Output the [x, y] coordinate of the center of the cell containing the given text.  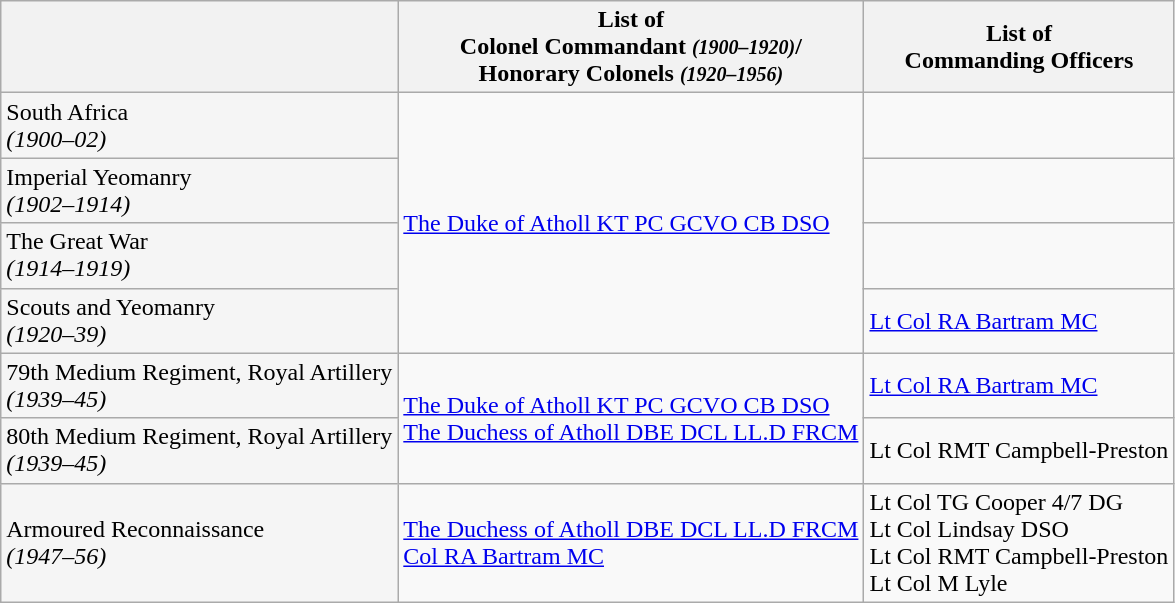
Lt Col RMT Campbell-Preston [1019, 450]
The Duchess of Atholl DBE DCL LL.D FRCMCol RA Bartram MC [631, 542]
Imperial Yeomanry(1902–1914) [200, 190]
List of Colonel Commandant (1900–1920)/Honorary Colonels (1920–1956) [631, 47]
79th Medium Regiment, Royal Artillery(1939–45) [200, 386]
Lt Col TG Cooper 4/7 DGLt Col Lindsay DSOLt Col RMT Campbell-PrestonLt Col M Lyle [1019, 542]
Scouts and Yeomanry(1920–39) [200, 320]
List of Commanding Officers [1019, 47]
Armoured Reconnaissance(1947–56) [200, 542]
The Duke of Atholl KT PC GCVO CB DSOThe Duchess of Atholl DBE DCL LL.D FRCM [631, 418]
The Great War (1914–1919) [200, 256]
The Duke of Atholl KT PC GCVO CB DSO [631, 223]
South Africa(1900–02) [200, 126]
80th Medium Regiment, Royal Artillery(1939–45) [200, 450]
